Return [X, Y] of the center of cell containing provided text 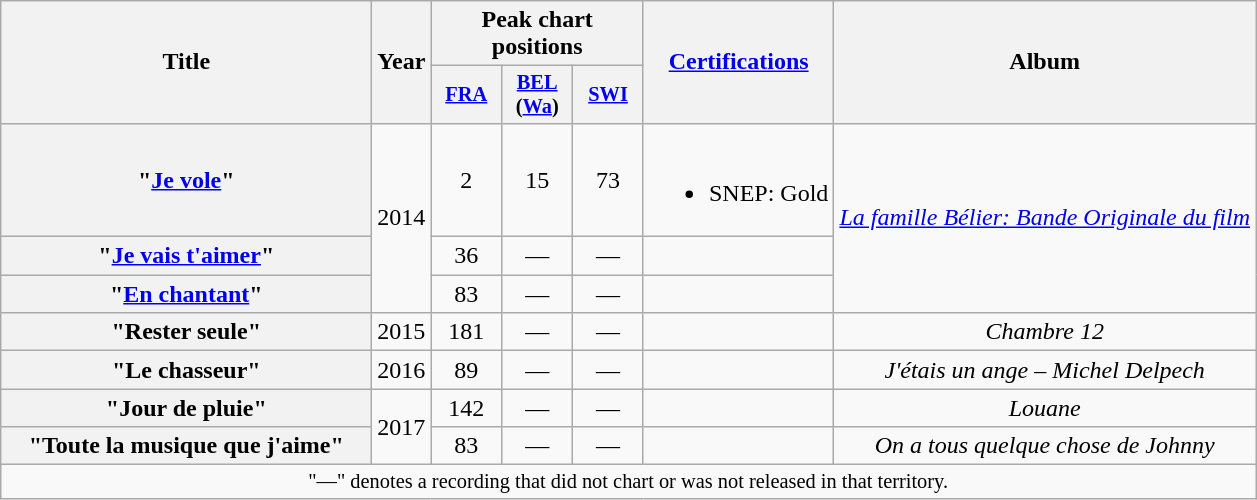
"Je vole" [186, 180]
2 [466, 180]
La famille Bélier: Bande Originale du film [1045, 218]
Louane [1045, 408]
"Toute la musique que j'aime" [186, 446]
89 [466, 370]
Peak chart positions [538, 34]
"En chantant" [186, 294]
BEL(Wa) [538, 95]
On a tous quelque chose de Johnny [1045, 446]
"Le chasseur" [186, 370]
142 [466, 408]
Year [402, 62]
2016 [402, 370]
Certifications [738, 62]
73 [608, 180]
Chambre 12 [1045, 332]
Album [1045, 62]
SNEP: Gold [738, 180]
SWI [608, 95]
36 [466, 256]
Title [186, 62]
2017 [402, 427]
FRA [466, 95]
"—" denotes a recording that did not chart or was not released in that territory. [628, 482]
"Rester seule" [186, 332]
"Je vais t'aimer" [186, 256]
15 [538, 180]
2015 [402, 332]
2014 [402, 218]
"Jour de pluie" [186, 408]
J'étais un ange – Michel Delpech [1045, 370]
181 [466, 332]
